Output the [x, y] coordinate of the center of the cell containing the given text.  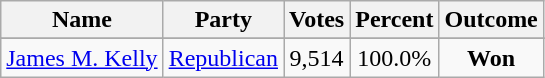
100.0% [394, 58]
Percent [394, 20]
Won [491, 58]
Republican [223, 58]
Party [223, 20]
Outcome [491, 20]
Votes [317, 20]
Name [82, 20]
James M. Kelly [82, 58]
9,514 [317, 58]
